Capture the cell that displays the provided text and extract its [X, Y] central coordinate. 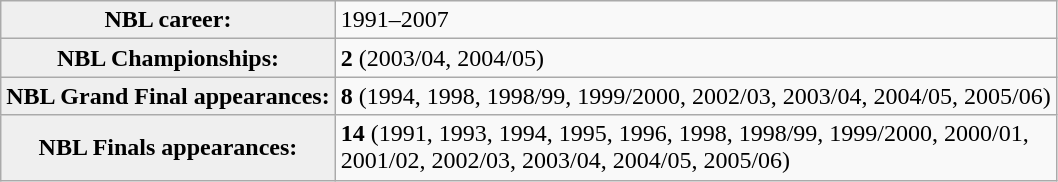
NBL Championships: [168, 58]
NBL Grand Final appearances: [168, 96]
8 (1994, 1998, 1998/99, 1999/2000, 2002/03, 2003/04, 2004/05, 2005/06) [696, 96]
2 (2003/04, 2004/05) [696, 58]
14 (1991, 1993, 1994, 1995, 1996, 1998, 1998/99, 1999/2000, 2000/01, 2001/02, 2002/03, 2003/04, 2004/05, 2005/06) [696, 148]
1991–2007 [696, 20]
NBL career: [168, 20]
NBL Finals appearances: [168, 148]
